Find where the given text appears and provide that cell's center as [x, y] coordinate. 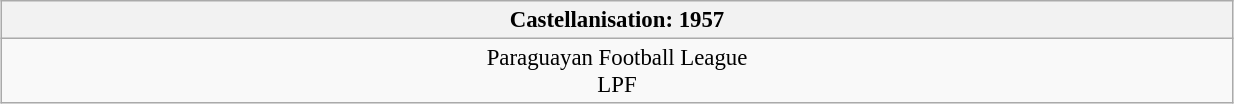
Castellanisation: 1957 [618, 20]
Paraguayan Football LeagueLPF [618, 70]
